Detect which cell encompasses the target text, then output its (x, y) center coordinate. 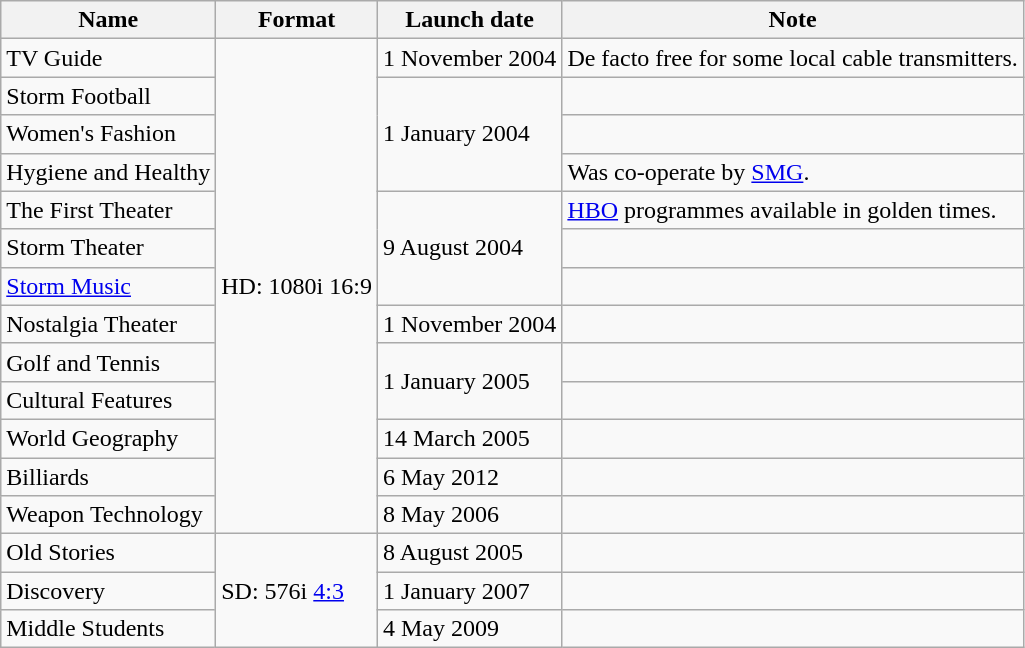
8 August 2005 (469, 553)
1 January 2004 (469, 134)
Middle Students (108, 629)
Storm Theater (108, 248)
Launch date (469, 20)
6 May 2012 (469, 477)
HBO programmes available in golden times. (793, 210)
Discovery (108, 591)
Format (297, 20)
Women's Fashion (108, 134)
TV Guide (108, 58)
Weapon Technology (108, 515)
1 January 2007 (469, 591)
Billiards (108, 477)
Note (793, 20)
HD: 1080i 16:9 (297, 286)
1 January 2005 (469, 381)
4 May 2009 (469, 629)
Storm Football (108, 96)
14 March 2005 (469, 438)
Name (108, 20)
Nostalgia Theater (108, 324)
Hygiene and Healthy (108, 172)
8 May 2006 (469, 515)
Old Stories (108, 553)
Golf and Tennis (108, 362)
World Geography (108, 438)
Cultural Features (108, 400)
SD: 576i 4:3 (297, 591)
9 August 2004 (469, 248)
The First Theater (108, 210)
Was co-operate by SMG. (793, 172)
Storm Music (108, 286)
De facto free for some local cable transmitters. (793, 58)
